Return the (x, y) coordinate for the center point of the cell that contains the specified text.  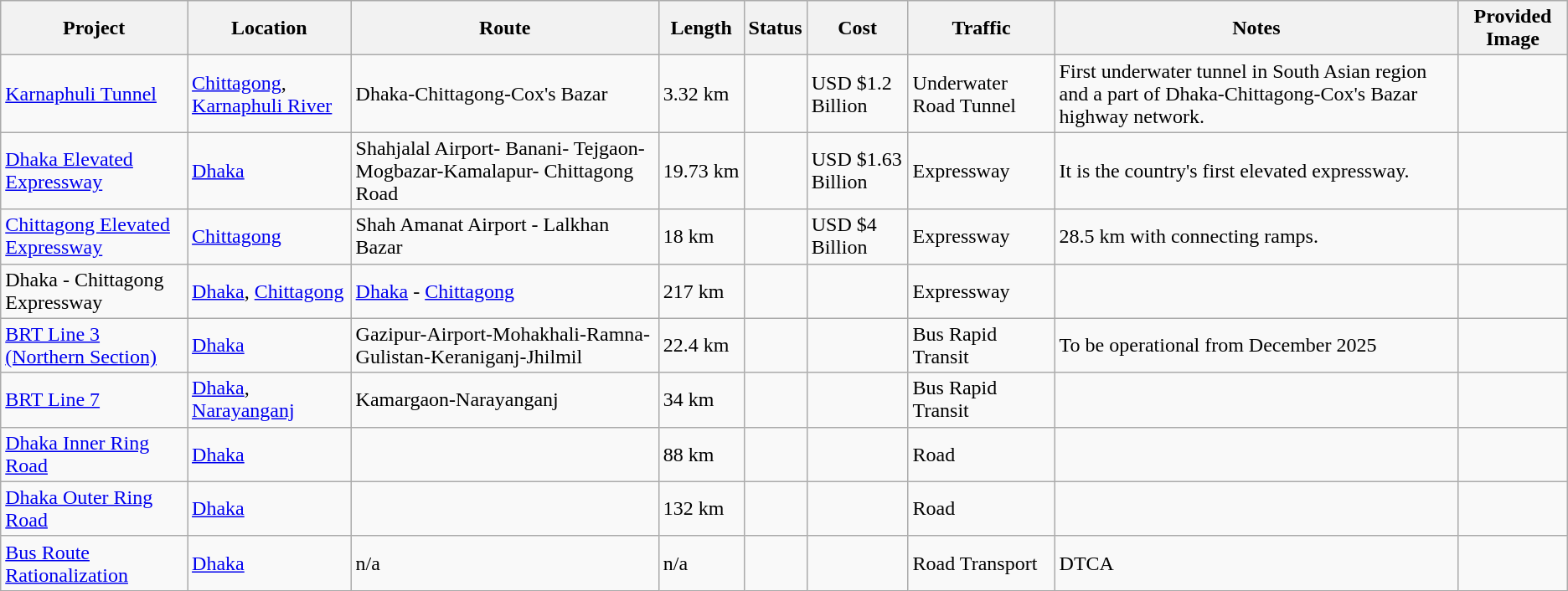
Status (776, 28)
Traffic (982, 28)
Shahjalal Airport- Banani- Tejgaon- Mogbazar-Kamalapur- Chittagong Road (504, 171)
22.4 km (701, 345)
217 km (701, 291)
DTCA (1256, 563)
Dhaka, Chittagong (270, 291)
Dhaka Elevated Expressway (94, 171)
Underwater Road Tunnel (982, 94)
BRT Line 3 (Northern Section) (94, 345)
34 km (701, 400)
3.32 km (701, 94)
Provided Image (1513, 28)
Dhaka Outer Ring Road (94, 509)
Road Transport (982, 563)
19.73 km (701, 171)
Location (270, 28)
18 km (701, 236)
USD $1.2 Billion (858, 94)
Chittagong Elevated Expressway (94, 236)
To be operational from December 2025 (1256, 345)
Notes (1256, 28)
Route (504, 28)
Shah Amanat Airport - Lalkhan Bazar (504, 236)
Dhaka, Narayanganj (270, 400)
Gazipur-Airport-Mohakhali-Ramna-Gulistan-Keraniganj-Jhilmil (504, 345)
28.5 km with connecting ramps. (1256, 236)
Chittagong, Karnaphuli River (270, 94)
Length (701, 28)
88 km (701, 454)
132 km (701, 509)
USD $1.63 Billion (858, 171)
Dhaka - Chittagong (504, 291)
Kamargaon-Narayanganj (504, 400)
Bus Route Rationalization (94, 563)
Dhaka-Chittagong-Cox's Bazar (504, 94)
Dhaka Inner Ring Road (94, 454)
BRT Line 7 (94, 400)
First underwater tunnel in South Asian region and a part of Dhaka-Chittagong-Cox's Bazar highway network. (1256, 94)
Project (94, 28)
Karnaphuli Tunnel (94, 94)
It is the country's first elevated expressway. (1256, 171)
USD $4 Billion (858, 236)
Cost (858, 28)
Dhaka - Chittagong Expressway (94, 291)
Chittagong (270, 236)
